Pinpoint the cell where the given text exists, returning its (X, Y) midpoint coordinate. 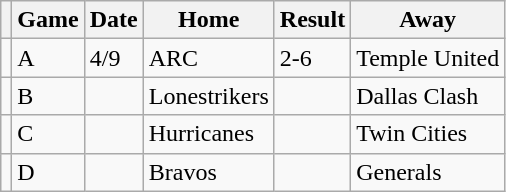
4/9 (114, 58)
Bravos (208, 172)
Game (48, 20)
2-6 (312, 58)
Dallas Clash (428, 96)
Generals (428, 172)
C (48, 134)
Twin Cities (428, 134)
Home (208, 20)
Hurricanes (208, 134)
Result (312, 20)
ARC (208, 58)
B (48, 96)
Temple United (428, 58)
D (48, 172)
A (48, 58)
Lonestrikers (208, 96)
Away (428, 20)
Date (114, 20)
